Find where the given text appears and provide that cell's center as (X, Y) coordinate. 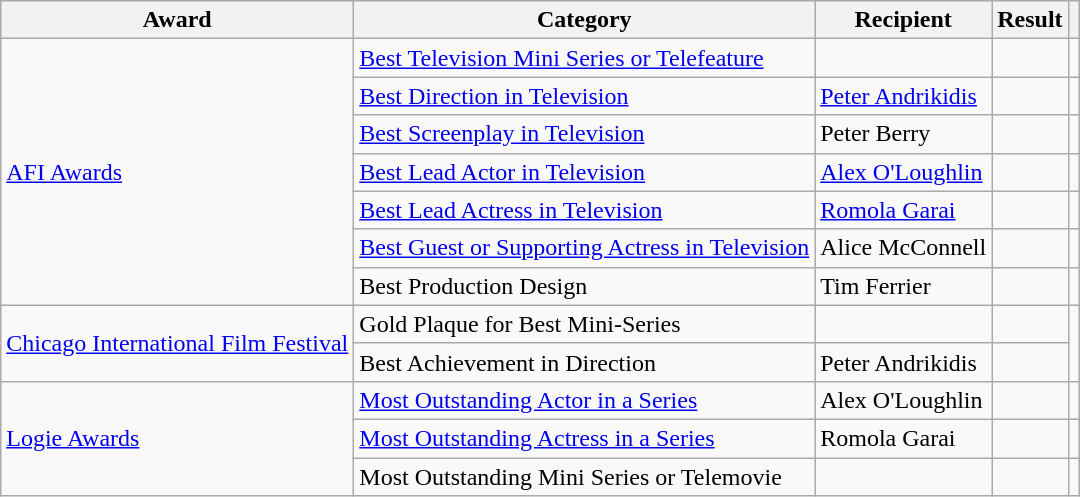
Result (1030, 20)
Best Lead Actress in Television (584, 210)
Recipient (904, 20)
Best Guest or Supporting Actress in Television (584, 248)
Alice McConnell (904, 248)
Best Lead Actor in Television (584, 172)
Most Outstanding Actress in a Series (584, 438)
Best Direction in Television (584, 96)
Most Outstanding Mini Series or Telemovie (584, 477)
Best Television Mini Series or Telefeature (584, 58)
Category (584, 20)
Most Outstanding Actor in a Series (584, 400)
Peter Berry (904, 134)
Logie Awards (178, 438)
AFI Awards (178, 172)
Best Production Design (584, 286)
Gold Plaque for Best Mini-Series (584, 324)
Best Screenplay in Television (584, 134)
Best Achievement in Direction (584, 362)
Chicago International Film Festival (178, 343)
Award (178, 20)
Tim Ferrier (904, 286)
